Return the [x, y] coordinate for the center point of the cell that contains the specified text.  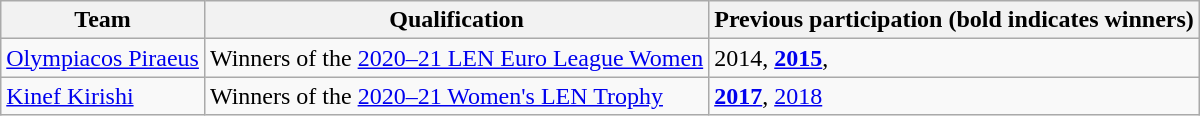
Winners of the 2020–21 Women's LEN Trophy [456, 96]
Previous participation (bold indicates winners) [954, 20]
Olympiacos Piraeus [103, 58]
Team [103, 20]
2017, 2018 [954, 96]
Qualification [456, 20]
2014, 2015, [954, 58]
Kinef Kirishi [103, 96]
Winners of the 2020–21 LEN Euro League Women [456, 58]
